Extract the (X, Y) coordinate from the center of the cell holding the provided text.  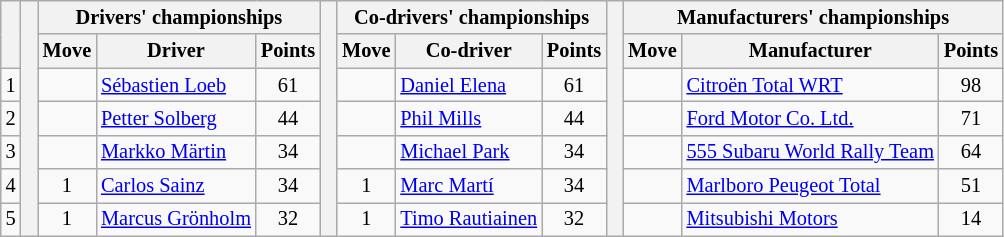
Petter Solberg (176, 118)
98 (971, 85)
5 (11, 219)
Citroën Total WRT (810, 85)
Sébastien Loeb (176, 85)
Carlos Sainz (176, 186)
Driver (176, 51)
Marlboro Peugeot Total (810, 186)
Markko Märtin (176, 152)
4 (11, 186)
Co-drivers' championships (472, 17)
Daniel Elena (468, 85)
Ford Motor Co. Ltd. (810, 118)
Timo Rautiainen (468, 219)
64 (971, 152)
14 (971, 219)
71 (971, 118)
Michael Park (468, 152)
Manufacturers' championships (813, 17)
Co-driver (468, 51)
Marc Martí (468, 186)
Phil Mills (468, 118)
Marcus Grönholm (176, 219)
Drivers' championships (179, 17)
3 (11, 152)
Manufacturer (810, 51)
Mitsubishi Motors (810, 219)
2 (11, 118)
555 Subaru World Rally Team (810, 152)
51 (971, 186)
